Find where the given text appears and provide that cell's center as [X, Y] coordinate. 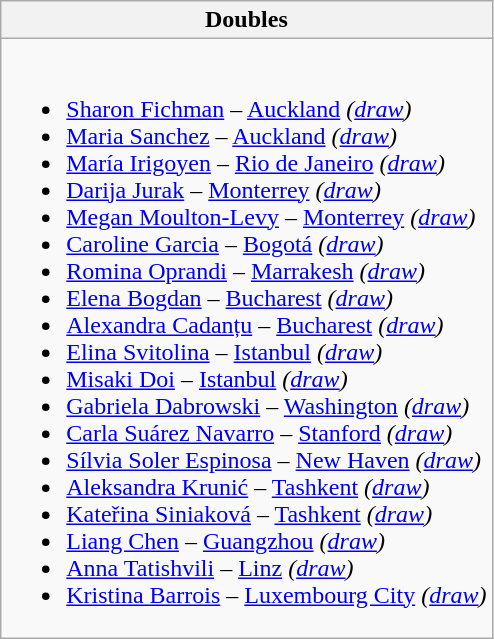
Doubles [246, 20]
